Find where the given text appears and provide that cell's center as [x, y] coordinate. 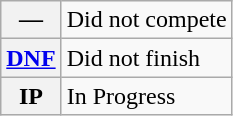
In Progress [146, 96]
DNF [31, 58]
IP [31, 96]
Did not compete [146, 20]
— [31, 20]
Did not finish [146, 58]
